Determine the [X, Y] coordinate at the center of the cell enclosing the given text.  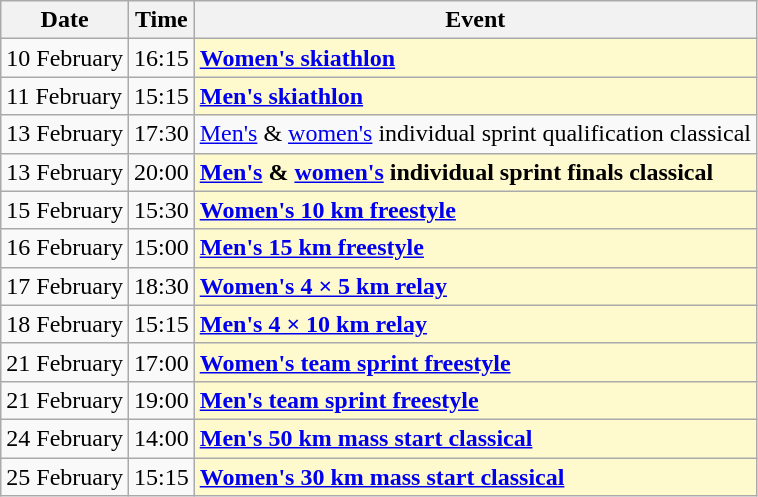
Event [475, 20]
17:00 [161, 362]
Women's 30 km mass start classical [475, 477]
Time [161, 20]
Men's skiathlon [475, 96]
Women's 4 × 5 km relay [475, 286]
Men's team sprint freestyle [475, 400]
18 February [65, 324]
17:30 [161, 134]
15:00 [161, 248]
18:30 [161, 286]
16 February [65, 248]
15 February [65, 210]
Men's & women's individual sprint qualification classical [475, 134]
15:30 [161, 210]
Women's 10 km freestyle [475, 210]
17 February [65, 286]
11 February [65, 96]
Men's & women's individual sprint finals classical [475, 172]
Men's 4 × 10 km relay [475, 324]
Women's team sprint freestyle [475, 362]
25 February [65, 477]
16:15 [161, 58]
Women's skiathlon [475, 58]
Men's 15 km freestyle [475, 248]
10 February [65, 58]
24 February [65, 438]
Men's 50 km mass start classical [475, 438]
20:00 [161, 172]
19:00 [161, 400]
Date [65, 20]
14:00 [161, 438]
